Scan for the cell matching the given text and deliver its (x, y) coordinate at center. 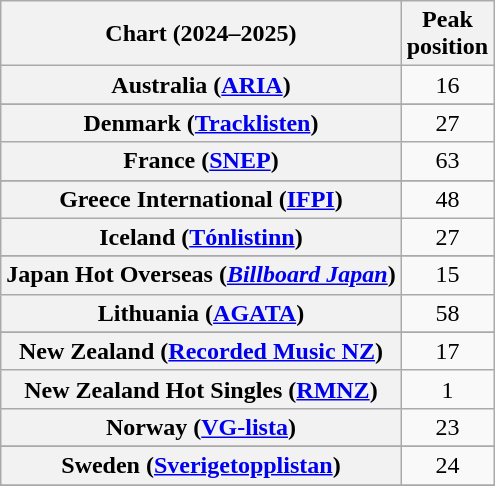
Chart (2024–2025) (201, 34)
Sweden (Sverigetopplistan) (201, 465)
17 (447, 351)
Lithuania (AGATA) (201, 313)
16 (447, 85)
New Zealand (Recorded Music NZ) (201, 351)
63 (447, 161)
Japan Hot Overseas (Billboard Japan) (201, 275)
Australia (ARIA) (201, 85)
Peakposition (447, 34)
Iceland (Tónlistinn) (201, 237)
58 (447, 313)
1 (447, 389)
23 (447, 427)
Norway (VG-lista) (201, 427)
New Zealand Hot Singles (RMNZ) (201, 389)
15 (447, 275)
Denmark (Tracklisten) (201, 123)
Greece International (IFPI) (201, 199)
48 (447, 199)
24 (447, 465)
France (SNEP) (201, 161)
